From the cell containing the given text, extract its center point as (x, y) coordinate. 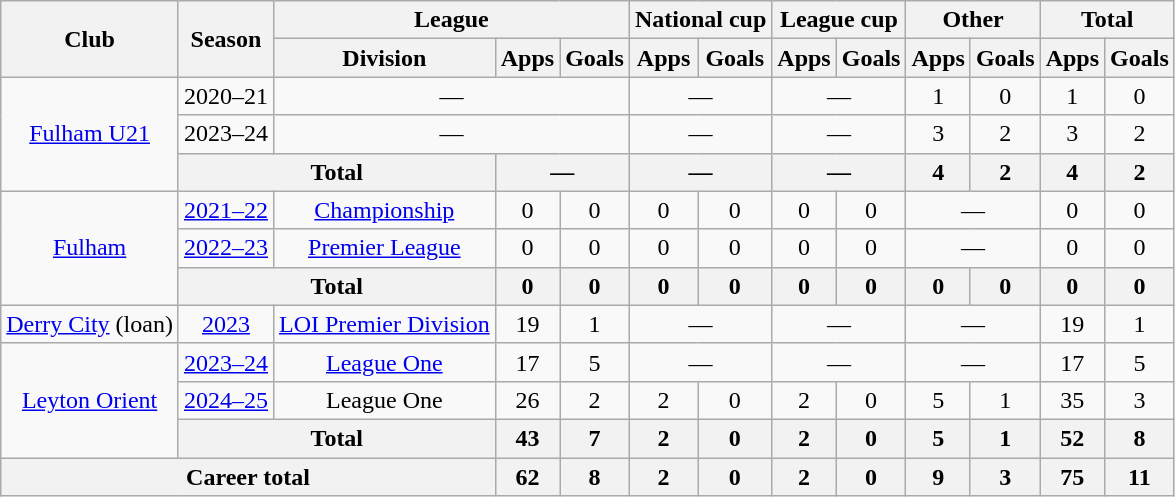
2022–23 (226, 248)
62 (527, 477)
7 (595, 438)
League (451, 20)
26 (527, 400)
2020–21 (226, 96)
52 (1072, 438)
Other (973, 20)
Leyton Orient (90, 400)
2023 (226, 324)
Career total (248, 477)
9 (938, 477)
Premier League (384, 248)
Division (384, 58)
35 (1072, 400)
Derry City (loan) (90, 324)
Club (90, 39)
43 (527, 438)
League cup (839, 20)
Fulham (90, 248)
National cup (700, 20)
11 (1140, 477)
2024–25 (226, 400)
Fulham U21 (90, 134)
Season (226, 39)
75 (1072, 477)
LOI Premier Division (384, 324)
2021–22 (226, 210)
Championship (384, 210)
